For the text-containing cell, return its midpoint in (x, y) coordinate format. 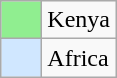
Africa (79, 58)
Kenya (79, 20)
